Return the (x, y) coordinate for the center point of the cell that contains the specified text.  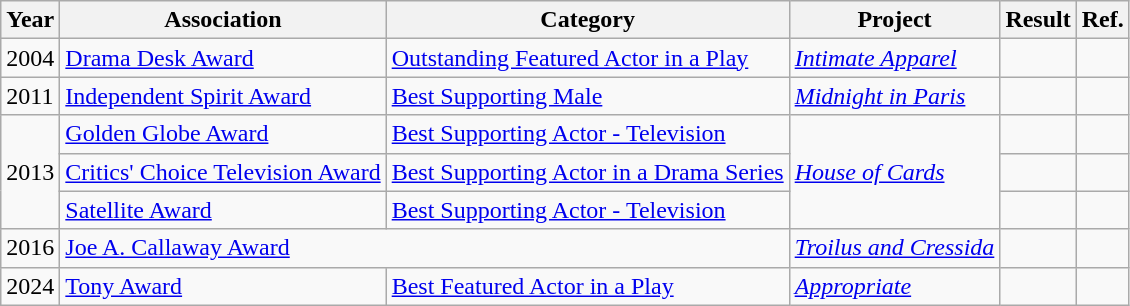
2024 (30, 286)
Satellite Award (223, 210)
Golden Globe Award (223, 134)
Year (30, 20)
Best Supporting Male (588, 96)
Intimate Apparel (894, 58)
Critics' Choice Television Award (223, 172)
Category (588, 20)
Appropriate (894, 286)
Best Featured Actor in a Play (588, 286)
Midnight in Paris (894, 96)
2004 (30, 58)
Outstanding Featured Actor in a Play (588, 58)
Tony Award (223, 286)
Independent Spirit Award (223, 96)
2016 (30, 248)
Result (1038, 20)
Drama Desk Award (223, 58)
House of Cards (894, 172)
Association (223, 20)
2013 (30, 172)
Project (894, 20)
Joe A. Callaway Award (424, 248)
Troilus and Cressida (894, 248)
Ref. (1102, 20)
2011 (30, 96)
Best Supporting Actor in a Drama Series (588, 172)
